Scan for the cell matching the given text and deliver its (x, y) coordinate at center. 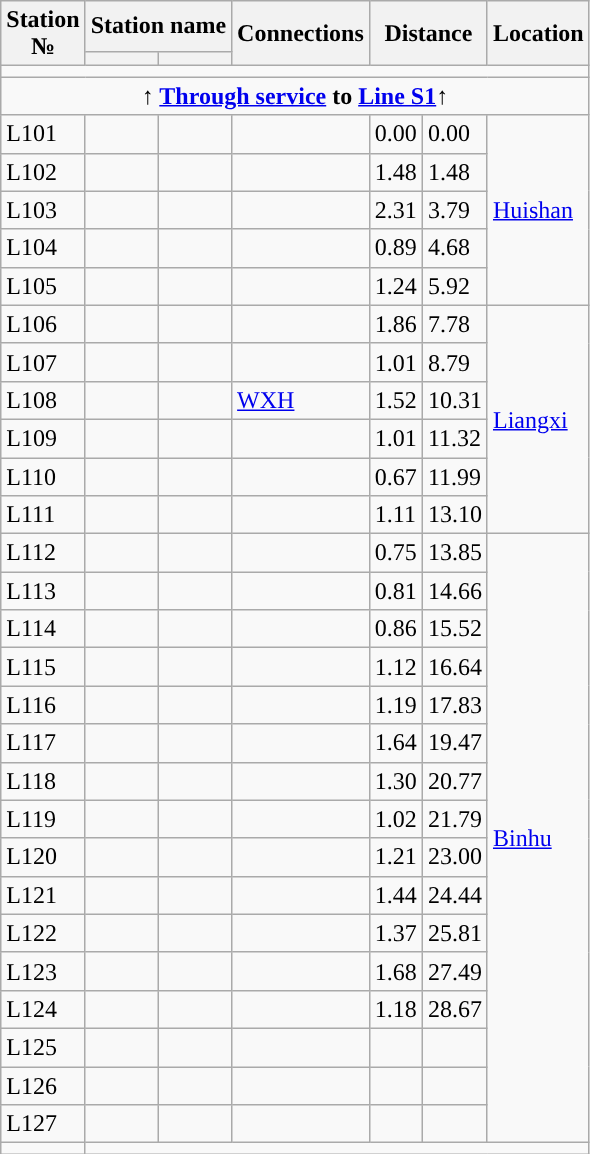
L119 (43, 819)
13.85 (454, 553)
25.81 (454, 933)
L121 (43, 895)
↑ Through service to Line S1↑ (295, 96)
1.68 (396, 971)
L115 (43, 667)
1.52 (396, 400)
14.66 (454, 591)
0.75 (396, 553)
1.11 (396, 515)
7.78 (454, 324)
L101 (43, 134)
0.81 (396, 591)
L105 (43, 286)
10.31 (454, 400)
L110 (43, 477)
1.86 (396, 324)
13.10 (454, 515)
0.67 (396, 477)
1.18 (396, 1009)
L112 (43, 553)
19.47 (454, 743)
3.79 (454, 210)
24.44 (454, 895)
21.79 (454, 819)
L106 (43, 324)
1.21 (396, 857)
0.89 (396, 248)
L111 (43, 515)
Connections (301, 34)
Station№ (43, 34)
1.44 (396, 895)
1.02 (396, 819)
WXH (301, 400)
27.49 (454, 971)
11.99 (454, 477)
1.24 (396, 286)
2.31 (396, 210)
5.92 (454, 286)
L116 (43, 705)
L107 (43, 362)
L127 (43, 1124)
L125 (43, 1047)
Liangxi (538, 419)
Binhu (538, 838)
L104 (43, 248)
Distance (428, 34)
L126 (43, 1085)
1.12 (396, 667)
Station name (158, 26)
L117 (43, 743)
Huishan (538, 210)
L118 (43, 781)
15.52 (454, 629)
L108 (43, 400)
L114 (43, 629)
4.68 (454, 248)
28.67 (454, 1009)
Location (538, 34)
11.32 (454, 438)
L123 (43, 971)
L103 (43, 210)
L109 (43, 438)
20.77 (454, 781)
1.37 (396, 933)
L122 (43, 933)
L120 (43, 857)
1.30 (396, 781)
16.64 (454, 667)
1.64 (396, 743)
1.19 (396, 705)
8.79 (454, 362)
17.83 (454, 705)
0.86 (396, 629)
23.00 (454, 857)
L124 (43, 1009)
L113 (43, 591)
L102 (43, 172)
